Identify which cell holds the provided text, then report its (X, Y) central coordinate. 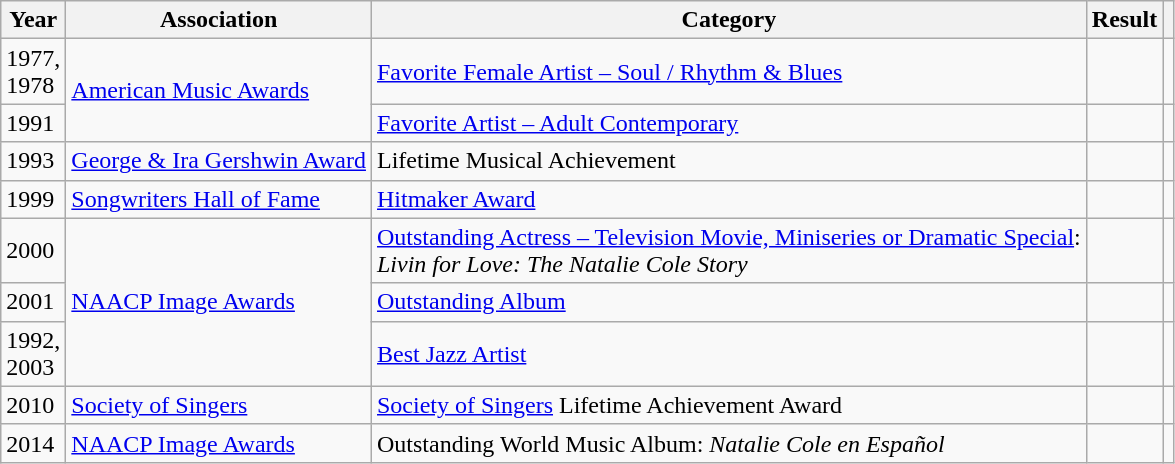
2010 (34, 405)
Association (219, 20)
2001 (34, 302)
1999 (34, 199)
1992,2003 (34, 354)
Year (34, 20)
Result (1124, 20)
Outstanding World Music Album: Natalie Cole en Español (728, 443)
Favorite Artist – Adult Contemporary (728, 123)
Best Jazz Artist (728, 354)
Society of Singers Lifetime Achievement Award (728, 405)
1977,1978 (34, 72)
George & Ira Gershwin Award (219, 161)
Outstanding Actress – Television Movie, Miniseries or Dramatic Special: Livin for Love: The Natalie Cole Story (728, 250)
1991 (34, 123)
Outstanding Album (728, 302)
Category (728, 20)
Hitmaker Award (728, 199)
Society of Singers (219, 405)
1993 (34, 161)
Songwriters Hall of Fame (219, 199)
Lifetime Musical Achievement (728, 161)
2000 (34, 250)
Favorite Female Artist – Soul / Rhythm & Blues (728, 72)
2014 (34, 443)
American Music Awards (219, 90)
